Find where the given text appears and provide that cell's center as (x, y) coordinate. 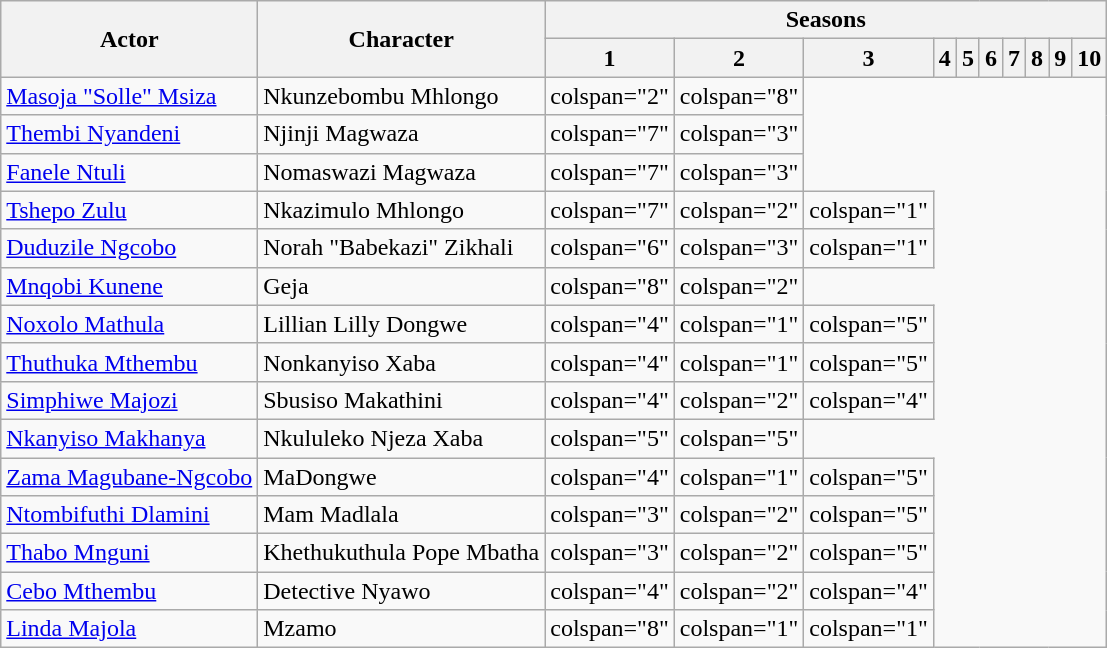
Actor (130, 39)
Thabo Mnguni (130, 553)
Zama Magubane-Ngcobo (130, 477)
Khethukuthula Pope Mbatha (402, 553)
Nkululeko Njeza Xaba (402, 438)
Cebo Mthembu (130, 591)
5 (968, 58)
Thuthuka Mthembu (130, 362)
10 (1090, 58)
6 (990, 58)
Simphiwe Majozi (130, 400)
Lillian Lilly Dongwe (402, 324)
Seasons (826, 20)
Nkanyiso Makhanya (130, 438)
Character (402, 39)
7 (1014, 58)
2 (739, 58)
MaDongwe (402, 477)
Mnqobi Kunene (130, 286)
Geja (402, 286)
Ntombifuthi Dlamini (130, 515)
3 (869, 58)
Norah "Babekazi" Zikhali (402, 248)
9 (1060, 58)
Fanele Ntuli (130, 172)
Sbusiso Makathini (402, 400)
Njinji Magwaza (402, 134)
Nonkanyiso Xaba (402, 362)
Tshepo Zulu (130, 210)
1 (610, 58)
Thembi Nyandeni (130, 134)
Nomaswazi Magwaza (402, 172)
Nkazimulo Mhlongo (402, 210)
colspan="6" (610, 248)
Detective Nyawo (402, 591)
Noxolo Mathula (130, 324)
Masoja "Solle" Msiza (130, 96)
Mam Madlala (402, 515)
Duduzile Ngcobo (130, 248)
4 (944, 58)
Nkunzebombu Mhlongo (402, 96)
8 (1038, 58)
Linda Majola (130, 629)
Mzamo (402, 629)
